Extract the (x, y) coordinate from the center of the cell holding the provided text.  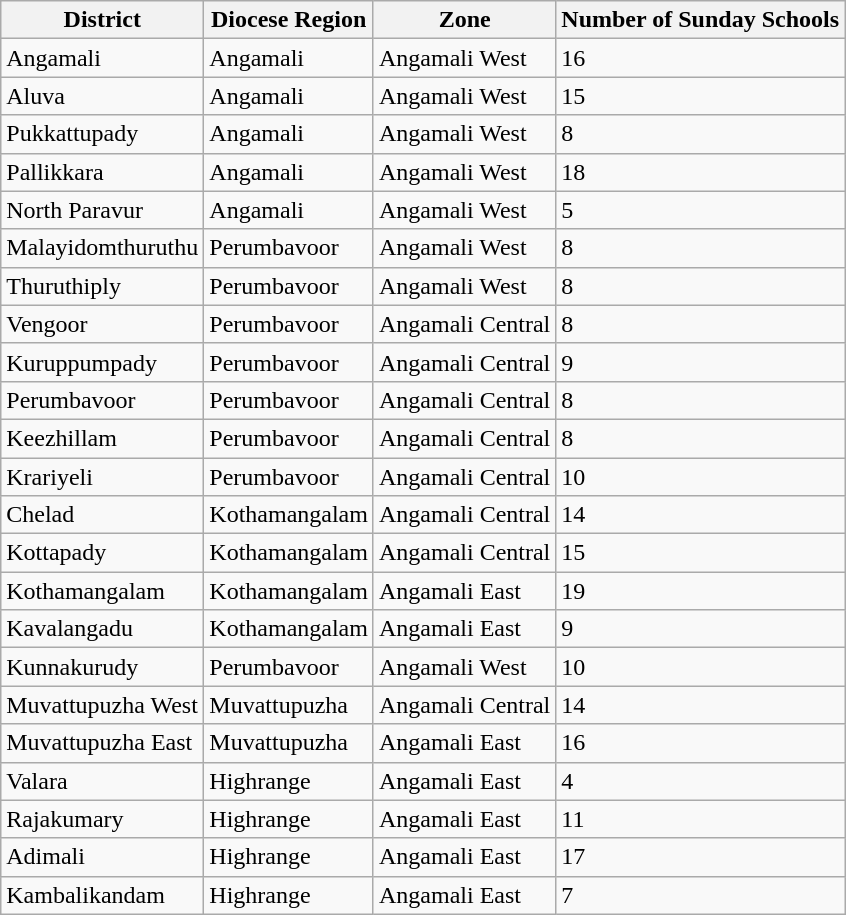
4 (700, 781)
Thuruthiply (102, 286)
Diocese Region (289, 20)
19 (700, 591)
Keezhillam (102, 438)
Malayidomthuruthu (102, 248)
Valara (102, 781)
Zone (464, 20)
18 (700, 172)
Kottapady (102, 553)
5 (700, 210)
Adimali (102, 857)
Kunnakurudy (102, 667)
17 (700, 857)
Kambalikandam (102, 895)
Chelad (102, 515)
Muvattupuzha West (102, 705)
Aluva (102, 96)
Krariyeli (102, 477)
Pukkattupady (102, 134)
North Paravur (102, 210)
7 (700, 895)
Muvattupuzha East (102, 743)
Rajakumary (102, 819)
Kuruppumpady (102, 362)
District (102, 20)
Number of Sunday Schools (700, 20)
Pallikkara (102, 172)
Kavalangadu (102, 629)
Vengoor (102, 324)
11 (700, 819)
